Pinpoint the cell where the given text exists, returning its [x, y] midpoint coordinate. 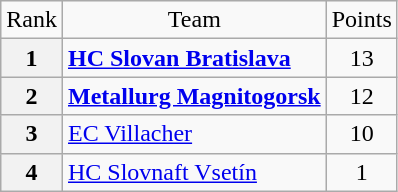
12 [362, 96]
HC Slovnaft Vsetín [194, 172]
Points [362, 20]
HC Slovan Bratislava [194, 58]
4 [32, 172]
EC Villacher [194, 134]
Rank [32, 20]
Team [194, 20]
10 [362, 134]
3 [32, 134]
Metallurg Magnitogorsk [194, 96]
13 [362, 58]
2 [32, 96]
